Search for the cell housing the specified text and yield its [x, y] center coordinate. 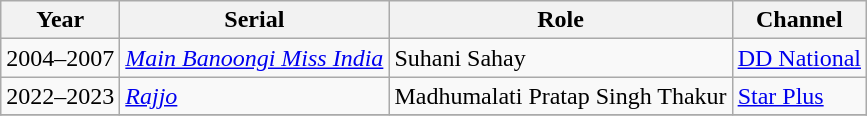
Star Plus [799, 96]
Suhani Sahay [560, 58]
Main Banoongi Miss India [254, 58]
Serial [254, 20]
2004–2007 [60, 58]
Rajjo [254, 96]
Madhumalati Pratap Singh Thakur [560, 96]
Role [560, 20]
2022–2023 [60, 96]
DD National [799, 58]
Year [60, 20]
Channel [799, 20]
